Scan for the cell matching the given text and deliver its (x, y) coordinate at center. 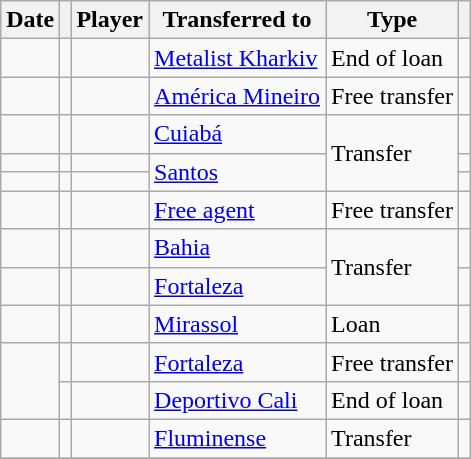
Deportivo Cali (238, 400)
Cuiabá (238, 134)
Player (110, 20)
Mirassol (238, 324)
Bahia (238, 248)
Type (392, 20)
Metalist Kharkiv (238, 58)
Free agent (238, 210)
Santos (238, 172)
Loan (392, 324)
Fluminense (238, 438)
Transferred to (238, 20)
América Mineiro (238, 96)
Date (30, 20)
